Return the [x, y] coordinate for the center point of the cell that contains the specified text.  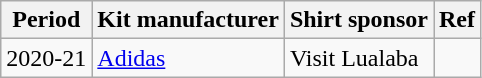
Adidas [188, 58]
Period [46, 20]
Shirt sponsor [358, 20]
Visit Lualaba [358, 58]
2020-21 [46, 58]
Kit manufacturer [188, 20]
Ref [458, 20]
